Return the (X, Y) coordinate for the center point of the cell that contains the specified text.  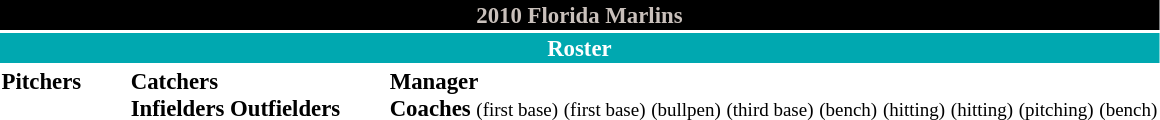
2010 Florida Marlins (580, 15)
Roster (580, 48)
